For the text-containing cell, return its midpoint in [x, y] coordinate format. 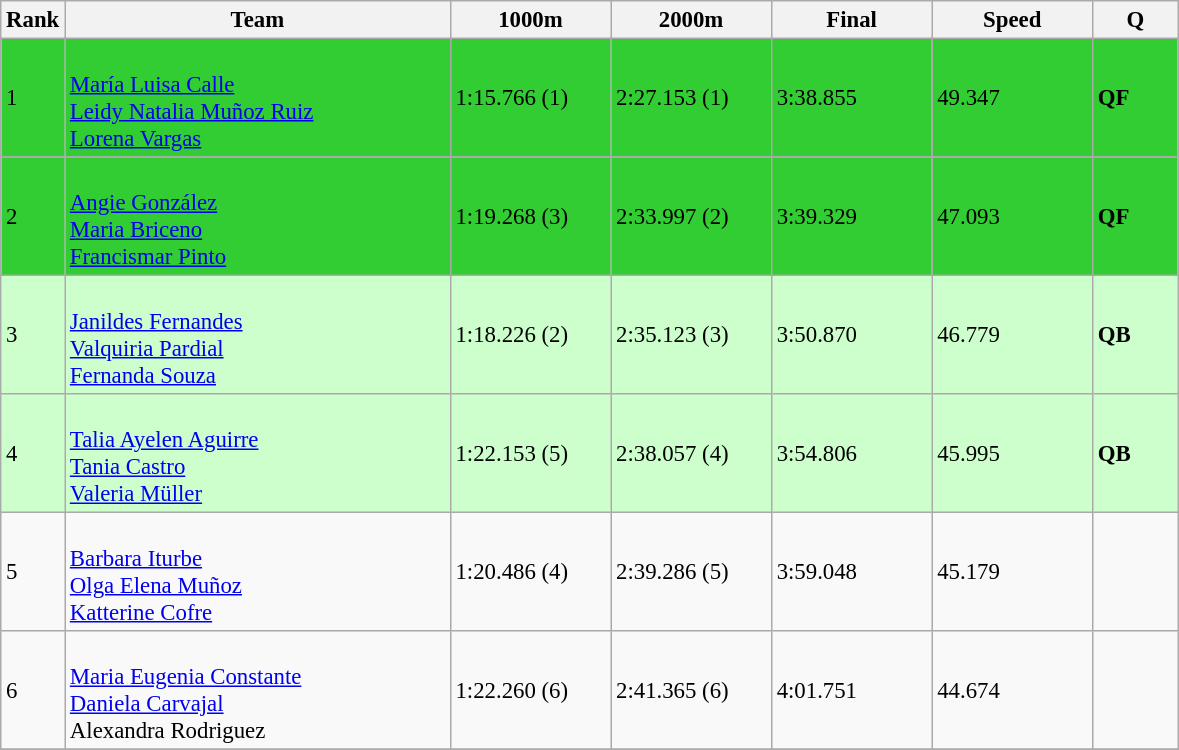
1:15.766 (1) [530, 98]
1:22.153 (5) [530, 454]
Angie GonzálezMaria BricenoFrancismar Pinto [258, 216]
Janildes FernandesValquiria PardialFernanda Souza [258, 336]
3:50.870 [852, 336]
45.179 [1012, 572]
1:18.226 (2) [530, 336]
3:54.806 [852, 454]
3:38.855 [852, 98]
2000m [692, 20]
2:33.997 (2) [692, 216]
Team [258, 20]
2:38.057 (4) [692, 454]
3:39.329 [852, 216]
46.779 [1012, 336]
47.093 [1012, 216]
4 [33, 454]
2:39.286 (5) [692, 572]
3:59.048 [852, 572]
2 [33, 216]
Q [1136, 20]
Talia Ayelen AguirreTania CastroValeria Müller [258, 454]
3 [33, 336]
Speed [1012, 20]
1:20.486 (4) [530, 572]
45.995 [1012, 454]
2:27.153 (1) [692, 98]
5 [33, 572]
1000m [530, 20]
María Luisa CalleLeidy Natalia Muñoz RuizLorena Vargas [258, 98]
1 [33, 98]
49.347 [1012, 98]
Rank [33, 20]
1:19.268 (3) [530, 216]
Final [852, 20]
Barbara IturbeOlga Elena MuñozKatterine Cofre [258, 572]
2:35.123 (3) [692, 336]
